Find where the given text appears and provide that cell's center as (X, Y) coordinate. 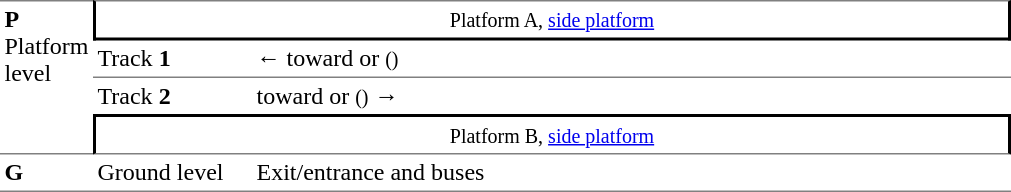
toward or () → (632, 96)
PPlatform level (46, 77)
Ground level (172, 173)
Platform A, side platform (552, 20)
Exit/entrance and buses (632, 173)
Platform B, side platform (552, 134)
G (46, 173)
← toward or () (632, 59)
Track 1 (172, 59)
Track 2 (172, 96)
